Identify which cell holds the provided text, then report its (X, Y) central coordinate. 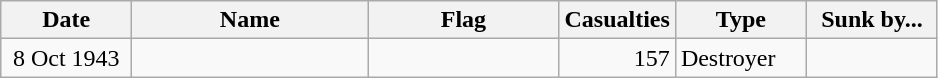
Destroyer (740, 58)
Sunk by... (872, 20)
Type (740, 20)
Name (250, 20)
157 (617, 58)
Casualties (617, 20)
Flag (464, 20)
Date (66, 20)
8 Oct 1943 (66, 58)
